Return [x, y] of the center of cell containing provided text 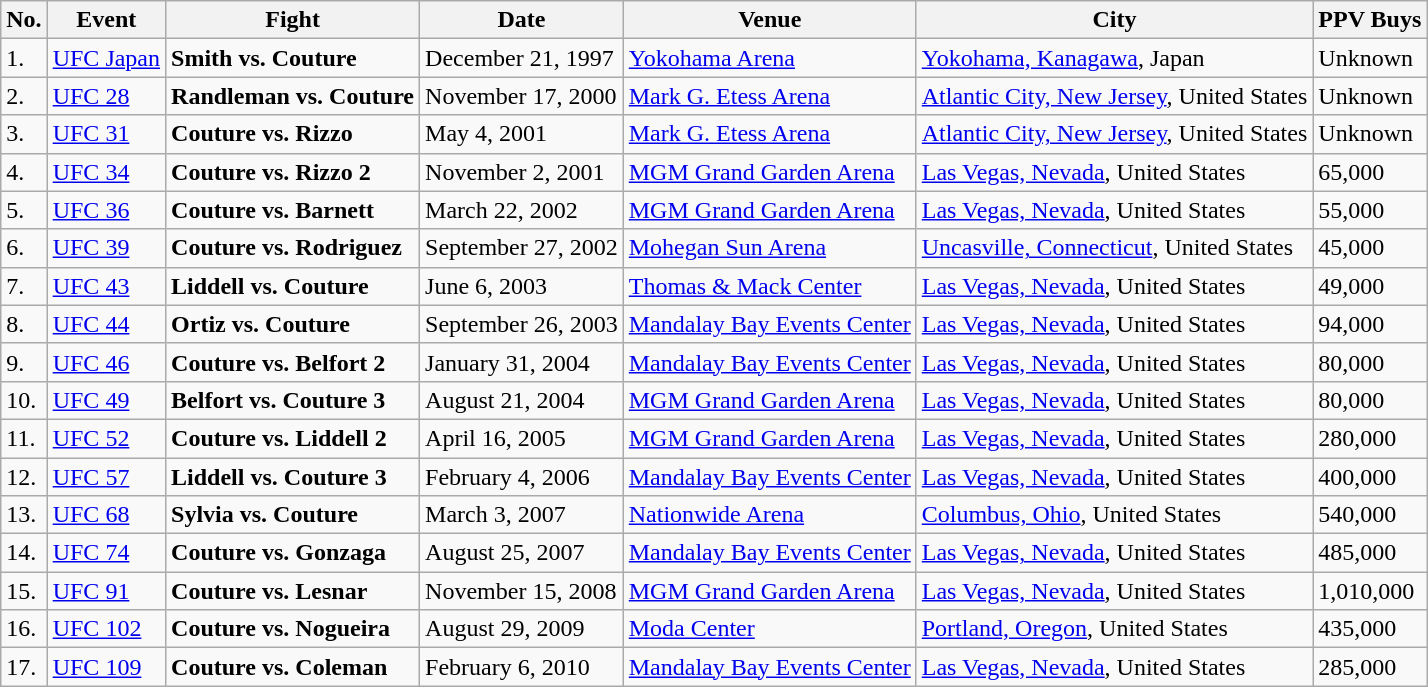
12. [24, 477]
7. [24, 286]
UFC 36 [106, 210]
Belfort vs. Couture 3 [293, 400]
11. [24, 438]
Smith vs. Couture [293, 58]
No. [24, 20]
2. [24, 96]
UFC 68 [106, 515]
Couture vs. Gonzaga [293, 553]
Couture vs. Nogueira [293, 629]
Couture vs. Lesnar [293, 591]
Portland, Oregon, United States [1114, 629]
4. [24, 172]
February 4, 2006 [522, 477]
UFC 102 [106, 629]
UFC 57 [106, 477]
17. [24, 667]
UFC 49 [106, 400]
Couture vs. Rizzo [293, 134]
UFC 28 [106, 96]
PPV Buys [1370, 20]
3. [24, 134]
6. [24, 248]
September 26, 2003 [522, 324]
Sylvia vs. Couture [293, 515]
UFC 52 [106, 438]
16. [24, 629]
Liddell vs. Couture [293, 286]
December 21, 1997 [522, 58]
November 15, 2008 [522, 591]
285,000 [1370, 667]
November 2, 2001 [522, 172]
Couture vs. Rizzo 2 [293, 172]
Mohegan Sun Arena [770, 248]
Couture vs. Liddell 2 [293, 438]
13. [24, 515]
June 6, 2003 [522, 286]
Couture vs. Rodriguez [293, 248]
Columbus, Ohio, United States [1114, 515]
Thomas & Mack Center [770, 286]
March 22, 2002 [522, 210]
15. [24, 591]
14. [24, 553]
UFC 109 [106, 667]
65,000 [1370, 172]
Ortiz vs. Couture [293, 324]
Event [106, 20]
9. [24, 362]
Yokohama Arena [770, 58]
UFC 44 [106, 324]
Moda Center [770, 629]
UFC 34 [106, 172]
August 25, 2007 [522, 553]
UFC Japan [106, 58]
540,000 [1370, 515]
280,000 [1370, 438]
February 6, 2010 [522, 667]
UFC 74 [106, 553]
49,000 [1370, 286]
April 16, 2005 [522, 438]
1. [24, 58]
Date [522, 20]
March 3, 2007 [522, 515]
City [1114, 20]
Couture vs. Barnett [293, 210]
10. [24, 400]
400,000 [1370, 477]
Couture vs. Coleman [293, 667]
Uncasville, Connecticut, United States [1114, 248]
1,010,000 [1370, 591]
Randleman vs. Couture [293, 96]
Couture vs. Belfort 2 [293, 362]
UFC 39 [106, 248]
5. [24, 210]
August 21, 2004 [522, 400]
November 17, 2000 [522, 96]
January 31, 2004 [522, 362]
September 27, 2002 [522, 248]
8. [24, 324]
Fight [293, 20]
UFC 43 [106, 286]
May 4, 2001 [522, 134]
Yokohama, Kanagawa, Japan [1114, 58]
94,000 [1370, 324]
UFC 31 [106, 134]
August 29, 2009 [522, 629]
435,000 [1370, 629]
UFC 46 [106, 362]
485,000 [1370, 553]
Nationwide Arena [770, 515]
Liddell vs. Couture 3 [293, 477]
45,000 [1370, 248]
55,000 [1370, 210]
Venue [770, 20]
UFC 91 [106, 591]
